Search for the cell housing the specified text and yield its [x, y] center coordinate. 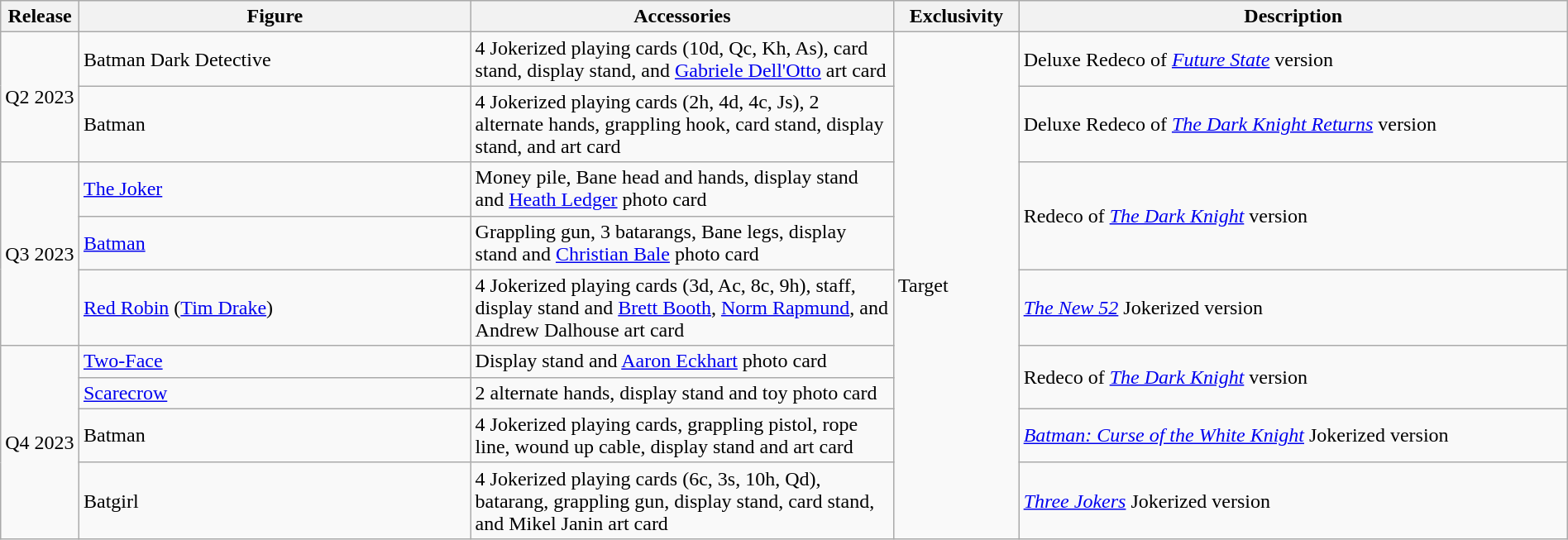
The Joker [275, 189]
Batman Dark Detective [275, 60]
Target [957, 286]
Two-Face [275, 361]
Q2 2023 [40, 98]
Batgirl [275, 500]
The New 52 Jokerized version [1293, 308]
4 Jokerized playing cards (10d, Qc, Kh, As), card stand, display stand, and Gabriele Dell'Otto art card [682, 60]
Grappling gun, 3 batarangs, Bane legs, display stand and Christian Bale photo card [682, 243]
Q3 2023 [40, 254]
Release [40, 17]
Accessories [682, 17]
Deluxe Redeco of Future State version [1293, 60]
2 alternate hands, display stand and toy photo card [682, 393]
Display stand and Aaron Eckhart photo card [682, 361]
Batman: Curse of the White Knight Jokerized version [1293, 435]
4 Jokerized playing cards (2h, 4d, 4c, Js), 2 alternate hands, grappling hook, card stand, display stand, and art card [682, 124]
Money pile, Bane head and hands, display stand and Heath Ledger photo card [682, 189]
4 Jokerized playing cards, grappling pistol, rope line, wound up cable, display stand and art card [682, 435]
4 Jokerized playing cards (3d, Ac, 8c, 9h), staff, display stand and Brett Booth, Norm Rapmund, and Andrew Dalhouse art card [682, 308]
Exclusivity [957, 17]
Figure [275, 17]
4 Jokerized playing cards (6c, 3s, 10h, Qd), batarang, grappling gun, display stand, card stand, and Mikel Janin art card [682, 500]
Scarecrow [275, 393]
Description [1293, 17]
Q4 2023 [40, 442]
Deluxe Redeco of The Dark Knight Returns version [1293, 124]
Red Robin (Tim Drake) [275, 308]
Three Jokers Jokerized version [1293, 500]
